Return [x, y] of the center of cell containing provided text 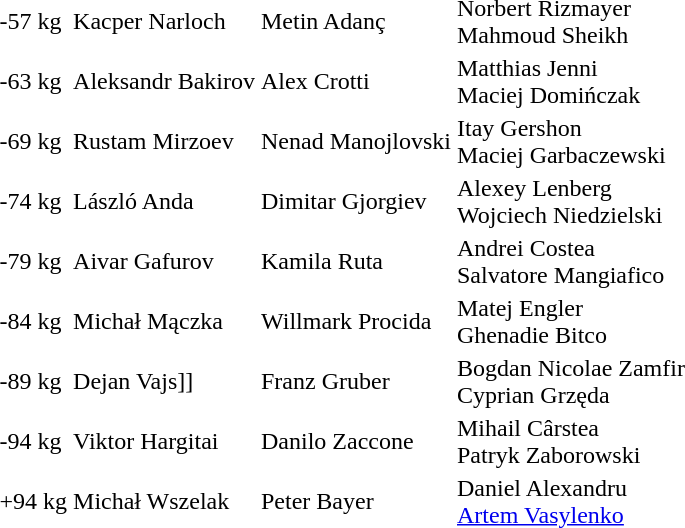
Willmark Procida [356, 322]
Dejan Vajs]] [164, 382]
Alex Crotti [356, 82]
László Anda [164, 202]
Franz Gruber [356, 382]
Danilo Zaccone [356, 442]
Kamila Ruta [356, 262]
Aivar Gafurov [164, 262]
Rustam Mirzoev [164, 142]
Viktor Hargitai [164, 442]
Dimitar Gjorgiev [356, 202]
Nenad Manojlovski [356, 142]
Michał Mączka [164, 322]
Aleksandr Bakirov [164, 82]
